Identify which cell holds the provided text, then report its [x, y] central coordinate. 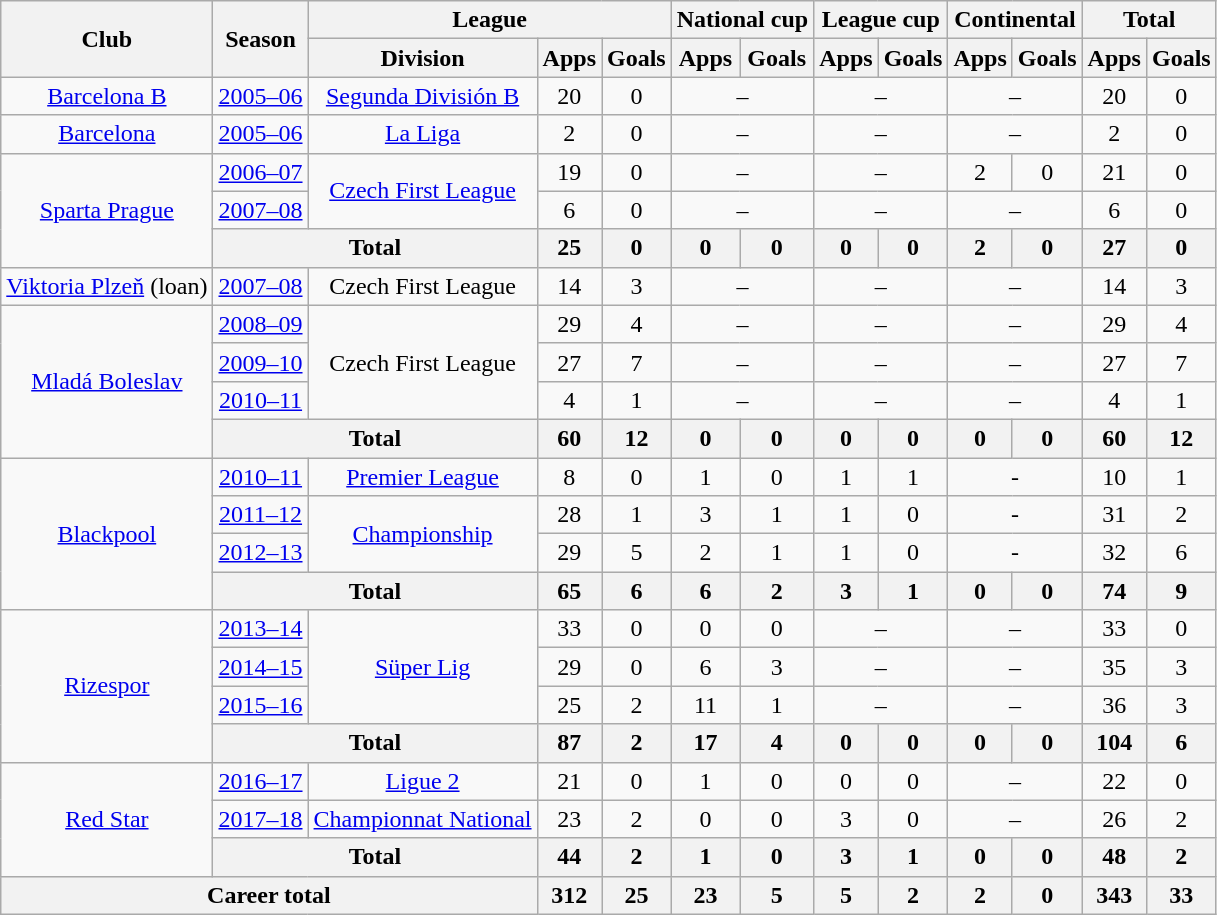
2015–16 [260, 705]
National cup [742, 20]
Barcelona [107, 134]
2013–14 [260, 629]
2011–12 [260, 515]
9 [1181, 591]
87 [569, 743]
2008–09 [260, 324]
Ligue 2 [422, 781]
2009–10 [260, 362]
Club [107, 39]
2012–13 [260, 553]
Süper Lig [422, 667]
Blackpool [107, 534]
11 [705, 705]
Rizespor [107, 686]
2017–18 [260, 819]
League cup [881, 20]
2016–17 [260, 781]
31 [1114, 515]
17 [705, 743]
Championship [422, 534]
Championnat National [422, 819]
Barcelona B [107, 96]
Viktoria Plzeň (loan) [107, 286]
Division [422, 58]
Continental [1015, 20]
65 [569, 591]
48 [1114, 857]
10 [1114, 477]
44 [569, 857]
Sparta Prague [107, 210]
Mladá Boleslav [107, 381]
League [490, 20]
Red Star [107, 819]
Season [260, 39]
36 [1114, 705]
28 [569, 515]
2006–07 [260, 172]
26 [1114, 819]
35 [1114, 667]
19 [569, 172]
32 [1114, 553]
2014–15 [260, 667]
Segunda División B [422, 96]
Career total [269, 895]
22 [1114, 781]
312 [569, 895]
104 [1114, 743]
La Liga [422, 134]
343 [1114, 895]
Premier League [422, 477]
74 [1114, 591]
8 [569, 477]
